Return (X, Y) of the center of cell containing provided text 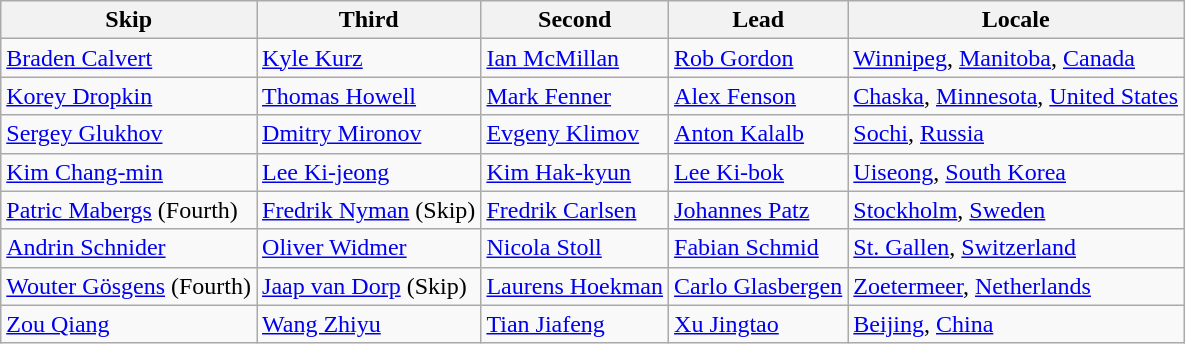
Locale (1016, 20)
Zoetermeer, Netherlands (1016, 286)
Xu Jingtao (758, 324)
Evgeny Klimov (575, 134)
Wang Zhiyu (369, 324)
Ian McMillan (575, 58)
Laurens Hoekman (575, 286)
Uiseong, South Korea (1016, 172)
Patric Mabergs (Fourth) (129, 210)
Chaska, Minnesota, United States (1016, 96)
Kyle Kurz (369, 58)
Stockholm, Sweden (1016, 210)
Lead (758, 20)
Fredrik Nyman (Skip) (369, 210)
Third (369, 20)
Fredrik Carlsen (575, 210)
Oliver Widmer (369, 248)
Sergey Glukhov (129, 134)
Kim Hak-kyun (575, 172)
Skip (129, 20)
Alex Fenson (758, 96)
Andrin Schnider (129, 248)
Thomas Howell (369, 96)
Rob Gordon (758, 58)
Tian Jiafeng (575, 324)
Mark Fenner (575, 96)
Sochi, Russia (1016, 134)
Fabian Schmid (758, 248)
Wouter Gösgens (Fourth) (129, 286)
Zou Qiang (129, 324)
Carlo Glasbergen (758, 286)
Dmitry Mironov (369, 134)
St. Gallen, Switzerland (1016, 248)
Beijing, China (1016, 324)
Winnipeg, Manitoba, Canada (1016, 58)
Johannes Patz (758, 210)
Lee Ki-jeong (369, 172)
Lee Ki-bok (758, 172)
Korey Dropkin (129, 96)
Braden Calvert (129, 58)
Kim Chang-min (129, 172)
Jaap van Dorp (Skip) (369, 286)
Anton Kalalb (758, 134)
Nicola Stoll (575, 248)
Second (575, 20)
